Locate the cell with the specified text and output its [x, y] center coordinate. 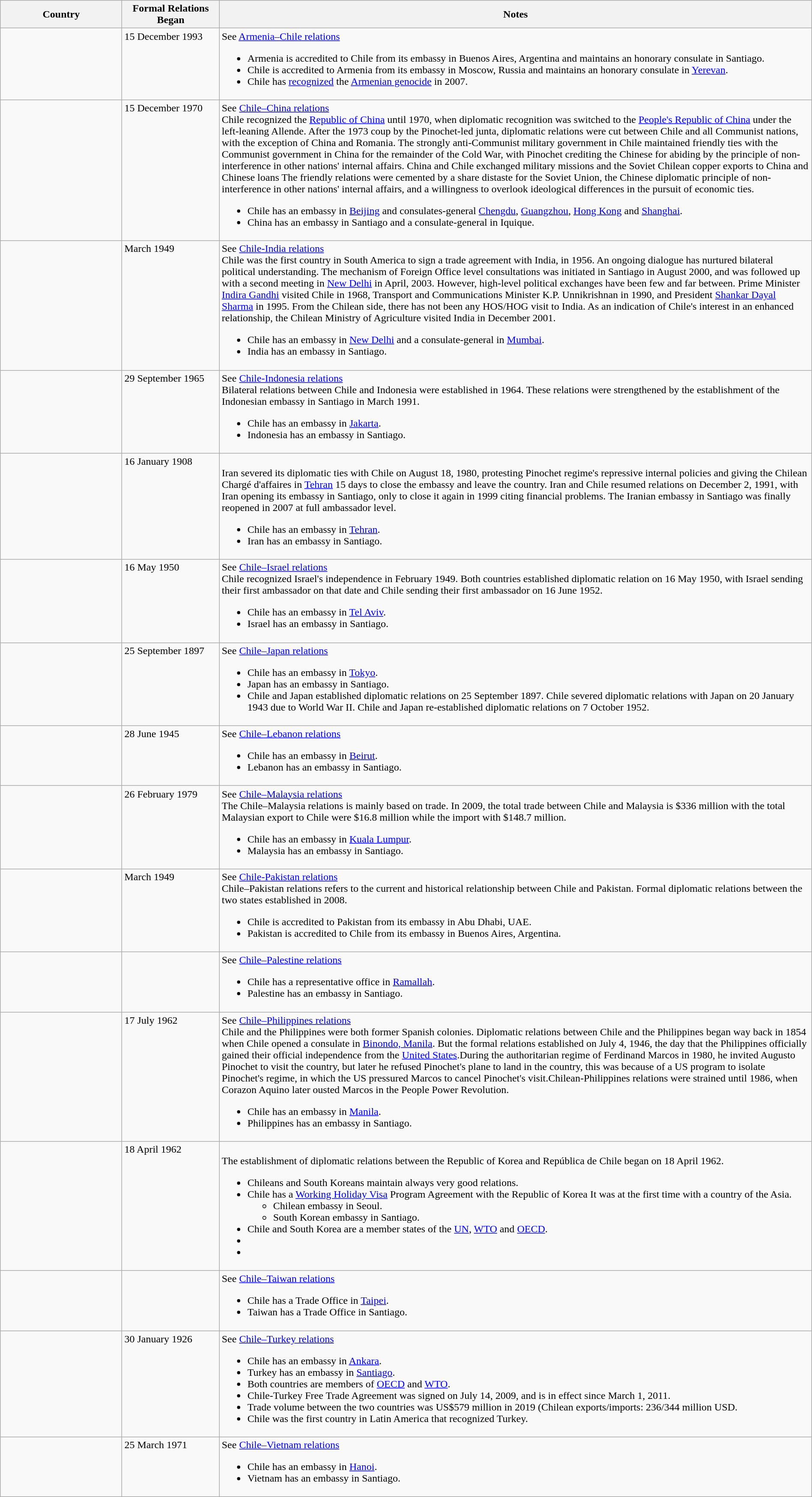
See Chile–Taiwan relationsChile has a Trade Office in Taipei.Taiwan has a Trade Office in Santiago. [516, 1301]
Notes [516, 15]
28 June 1945 [170, 756]
18 April 1962 [170, 1206]
16 May 1950 [170, 601]
29 September 1965 [170, 412]
15 December 1970 [170, 170]
16 January 1908 [170, 506]
30 January 1926 [170, 1384]
See Chile–Palestine relationsChile has a representative office in Ramallah.Palestine has an embassy in Santiago. [516, 982]
See Chile–Vietnam relationsChile has an embassy in Hanoi.Vietnam has an embassy in Santiago. [516, 1467]
25 September 1897 [170, 684]
15 December 1993 [170, 64]
26 February 1979 [170, 827]
Formal Relations Began [170, 15]
Country [61, 15]
See Chile–Lebanon relationsChile has an embassy in Beirut.Lebanon has an embassy in Santiago. [516, 756]
25 March 1971 [170, 1467]
17 July 1962 [170, 1076]
